Find where the given text appears and provide that cell's center as (X, Y) coordinate. 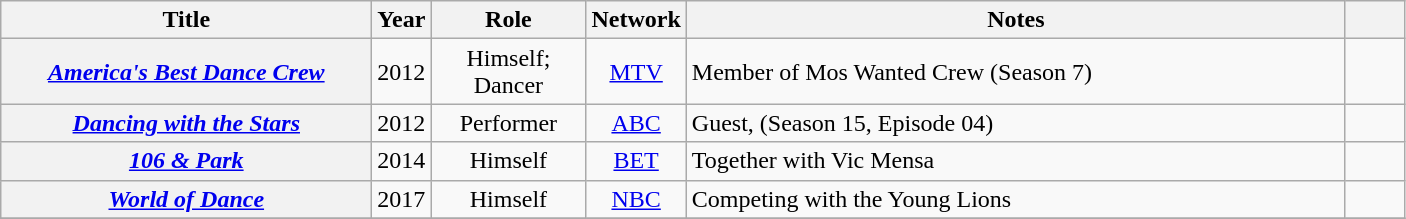
Role (508, 20)
Together with Vic Mensa (1016, 161)
Dancing with the Stars (186, 123)
Performer (508, 123)
2014 (402, 161)
Notes (1016, 20)
Title (186, 20)
Guest, (Season 15, Episode 04) (1016, 123)
World of Dance (186, 199)
ABC (636, 123)
NBC (636, 199)
Himself; Dancer (508, 72)
Network (636, 20)
America's Best Dance Crew (186, 72)
BET (636, 161)
106 & Park (186, 161)
MTV (636, 72)
Member of Mos Wanted Crew (Season 7) (1016, 72)
2017 (402, 199)
Year (402, 20)
Competing with the Young Lions (1016, 199)
